Capture the cell that displays the provided text and extract its (x, y) central coordinate. 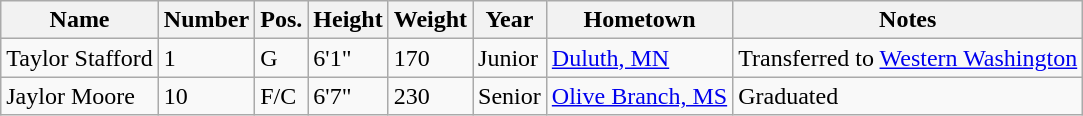
1 (206, 58)
170 (430, 58)
Year (510, 20)
Junior (510, 58)
Hometown (639, 20)
F/C (282, 96)
Transferred to Western Washington (908, 58)
Notes (908, 20)
Graduated (908, 96)
Taylor Stafford (80, 58)
Jaylor Moore (80, 96)
6'7" (348, 96)
Name (80, 20)
10 (206, 96)
Number (206, 20)
Senior (510, 96)
Olive Branch, MS (639, 96)
Weight (430, 20)
Duluth, MN (639, 58)
230 (430, 96)
Height (348, 20)
Pos. (282, 20)
G (282, 58)
6'1" (348, 58)
